Capture the cell that displays the provided text and extract its (X, Y) central coordinate. 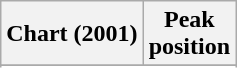
Peakposition (189, 34)
Chart (2001) (72, 34)
